Detect which cell encompasses the target text, then output its (x, y) center coordinate. 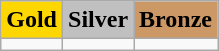
Gold (32, 20)
Bronze (176, 20)
Silver (98, 20)
